Provide the (X, Y) coordinate of the cell's center where the given text is located.  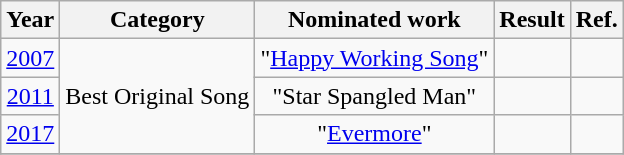
Result (532, 20)
2017 (30, 134)
Ref. (596, 20)
Best Original Song (158, 96)
2011 (30, 96)
2007 (30, 58)
"Evermore" (374, 134)
Year (30, 20)
Category (158, 20)
"Star Spangled Man" (374, 96)
"Happy Working Song" (374, 58)
Nominated work (374, 20)
